Extract the [X, Y] coordinate from the center of the cell holding the provided text.  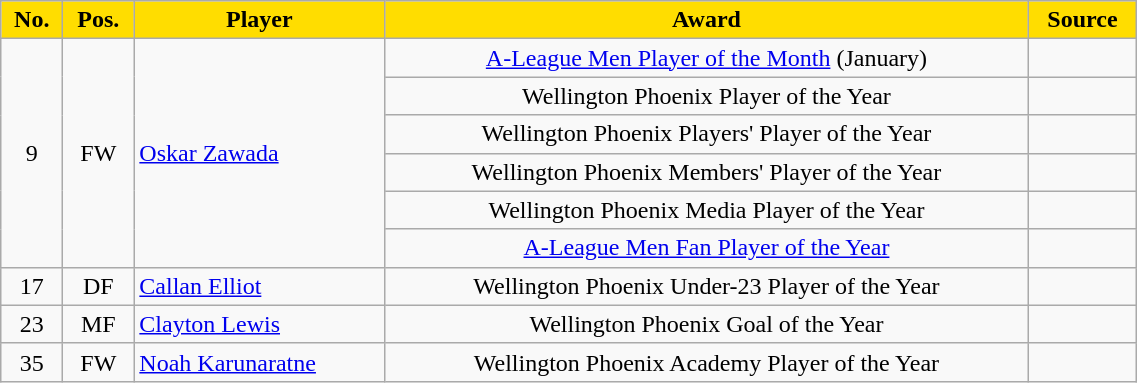
MF [98, 324]
Wellington Phoenix Members' Player of the Year [706, 172]
Pos. [98, 20]
9 [32, 153]
Callan Elliot [260, 286]
Player [260, 20]
Clayton Lewis [260, 324]
17 [32, 286]
Wellington Phoenix Media Player of the Year [706, 210]
23 [32, 324]
Noah Karunaratne [260, 362]
Wellington Phoenix Players' Player of the Year [706, 134]
Wellington Phoenix Under-23 Player of the Year [706, 286]
Wellington Phoenix Academy Player of the Year [706, 362]
35 [32, 362]
Award [706, 20]
Wellington Phoenix Goal of the Year [706, 324]
A-League Men Fan Player of the Year [706, 248]
Wellington Phoenix Player of the Year [706, 96]
A-League Men Player of the Month (January) [706, 58]
DF [98, 286]
Source [1082, 20]
No. [32, 20]
Oskar Zawada [260, 153]
